Scan for the cell matching the given text and deliver its [X, Y] coordinate at center. 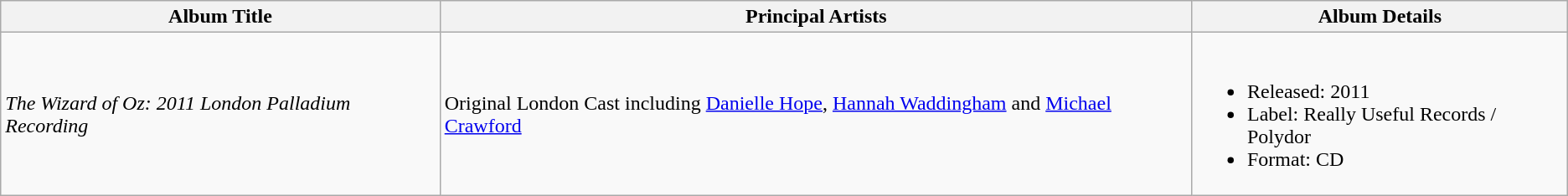
The Wizard of Oz: 2011 London Palladium Recording [220, 114]
Album Details [1380, 17]
Principal Artists [816, 17]
Released: 2011Label: Really Useful Records / PolydorFormat: CD [1380, 114]
Album Title [220, 17]
Original London Cast including Danielle Hope, Hannah Waddingham and Michael Crawford [816, 114]
